Determine the (x, y) coordinate at the center of the cell enclosing the given text.  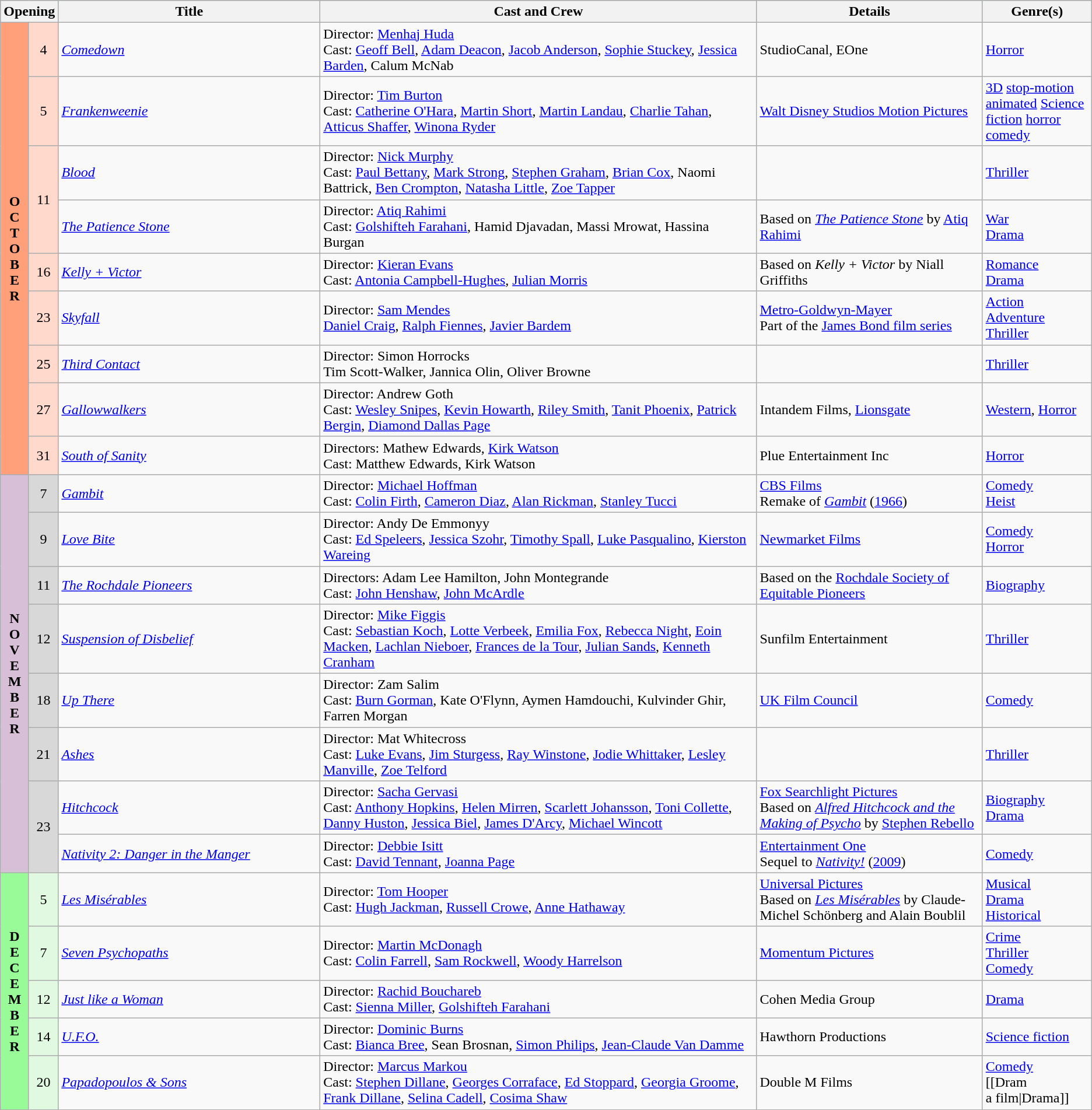
Director: Simon Horrocks Tim Scott-Walker, Jannica Olin, Oliver Browne (538, 364)
Hitchcock (189, 808)
Les Misérables (189, 899)
Based on Kelly + Victor by Niall Griffiths (869, 272)
Nativity 2: Danger in the Manger (189, 854)
South of Sanity (189, 455)
Skyfall (189, 318)
Gambit (189, 493)
The Patience Stone (189, 226)
4 (43, 50)
Sunfilm Entertainment (869, 639)
Director: Dominic Burns Cast: Bianca Bree, Sean Brosnan, Simon Philips, Jean-Claude Van Damme (538, 1037)
3D stop-motion animated Science fiction horror comedy (1037, 111)
Up There (189, 701)
UK Film Council (869, 701)
Cast and Crew (538, 12)
14 (43, 1037)
Comedown (189, 50)
Based on the Rochdale Society of Equitable Pioneers (869, 584)
StudioCanal, EOne (869, 50)
Directors: Mathew Edwards, Kirk Watson Cast: Matthew Edwards, Kirk Watson (538, 455)
Biography (1037, 584)
Director: Marcus Markou Cast: Stephen Dillane, Georges Corraface, Ed Stoppard, Georgia Groome, Frank Dillane, Selina Cadell, Cosima Shaw (538, 1083)
Newmarket Films (869, 539)
Cohen Media Group (869, 999)
9 (43, 539)
Frankenweenie (189, 111)
31 (43, 455)
Director: Tom Hooper Cast: Hugh Jackman, Russell Crowe, Anne Hathaway (538, 899)
Director: Rachid Bouchareb Cast: Sienna Miller, Golshifteh Farahani (538, 999)
Musical Drama Historical (1037, 899)
N O V E M B E R (15, 673)
Ashes (189, 754)
The Rochdale Pioneers (189, 584)
Title (189, 12)
Director: Mat Whitecross Cast: Luke Evans, Jim Sturgess, Ray Winstone, Jodie Whittaker, Lesley Manville, Zoe Telford (538, 754)
18 (43, 701)
Director: Debbie Isitt Cast: David Tennant, Joanna Page (538, 854)
Comedy Heist (1037, 493)
Walt Disney Studios Motion Pictures (869, 111)
Blood (189, 173)
Hawthorn Productions (869, 1037)
16 (43, 272)
War Drama (1037, 226)
Suspension of Disbelief (189, 639)
Metro-Goldwyn-Mayer Part of the James Bond film series (869, 318)
Momentum Pictures (869, 953)
Director: Atiq Rahimi Cast: Golshifteh Farahani, Hamid Djavadan, Massi Mrowat, Hassina Burgan (538, 226)
U.F.O. (189, 1037)
Entertainment One Sequel to Nativity! (2009) (869, 854)
Seven Psychopaths (189, 953)
25 (43, 364)
Director: Kieran Evans Cast: Antonia Campbell-Hughes, Julian Morris (538, 272)
Papadopoulos & Sons (189, 1083)
Director: Nick Murphy Cast: Paul Bettany, Mark Strong, Stephen Graham, Brian Cox, Naomi Battrick, Ben Crompton, Natasha Little, Zoe Tapper (538, 173)
Comedy Horror (1037, 539)
Director: Andrew Goth Cast: Wesley Snipes, Kevin Howarth, Riley Smith, Tanit Phoenix, Patrick Bergin, Diamond Dallas Page (538, 409)
21 (43, 754)
CBS Films Remake of Gambit (1966) (869, 493)
O C T O B E R (15, 248)
Director: Michael Hoffman Cast: Colin Firth, Cameron Diaz, Alan Rickman, Stanley Tucci (538, 493)
Action Adventure Thriller (1037, 318)
Western, Horror (1037, 409)
Fox Searchlight Pictures Based on Alfred Hitchcock and the Making of Psycho by Stephen Rebello (869, 808)
Genre(s) (1037, 12)
Third Contact (189, 364)
Biography Drama (1037, 808)
Intandem Films, Lionsgate (869, 409)
Universal Pictures Based on Les Misérables by Claude-Michel Schönberg and Alain Boublil (869, 899)
20 (43, 1083)
Romance Drama (1037, 272)
D E C E M B E R (15, 991)
Director: Martin McDonagh Cast: Colin Farrell, Sam Rockwell, Woody Harrelson (538, 953)
Opening (29, 12)
Directors: Adam Lee Hamilton, John Montegrande Cast: John Henshaw, John McArdle (538, 584)
Science fiction (1037, 1037)
Double M Films (869, 1083)
Drama (1037, 999)
Plue Entertainment Inc (869, 455)
Crime Thriller Comedy (1037, 953)
Gallowwalkers (189, 409)
Director: Tim Burton Cast: Catherine O'Hara, Martin Short, Martin Landau, Charlie Tahan, Atticus Shaffer, Winona Ryder (538, 111)
Love Bite (189, 539)
Director: Zam Salim Cast: Burn Gorman, Kate O'Flynn, Aymen Hamdouchi, Kulvinder Ghir, Farren Morgan (538, 701)
Comedy [[Drama film|Drama]] (1037, 1083)
Kelly + Victor (189, 272)
Director: Menhaj Huda Cast: Geoff Bell, Adam Deacon, Jacob Anderson, Sophie Stuckey, Jessica Barden, Calum McNab (538, 50)
Details (869, 12)
27 (43, 409)
Just like a Woman (189, 999)
Based on The Patience Stone by Atiq Rahimi (869, 226)
Director: Andy De Emmonyy Cast: Ed Speleers, Jessica Szohr, Timothy Spall, Luke Pasqualino, Kierston Wareing (538, 539)
Director: Sam Mendes Daniel Craig, Ralph Fiennes, Javier Bardem (538, 318)
